Return [x, y] of the center of cell containing provided text 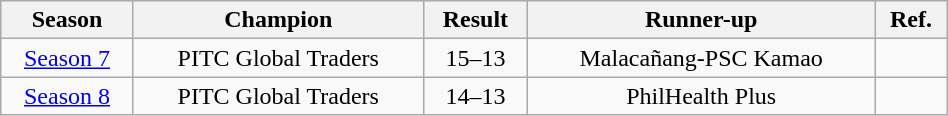
Ref. [911, 20]
Malacañang-PSC Kamao [702, 58]
Champion [278, 20]
PhilHealth Plus [702, 96]
Season 7 [67, 58]
Season [67, 20]
Result [475, 20]
14–13 [475, 96]
Runner-up [702, 20]
15–13 [475, 58]
Season 8 [67, 96]
